Identify which cell holds the provided text, then report its (X, Y) central coordinate. 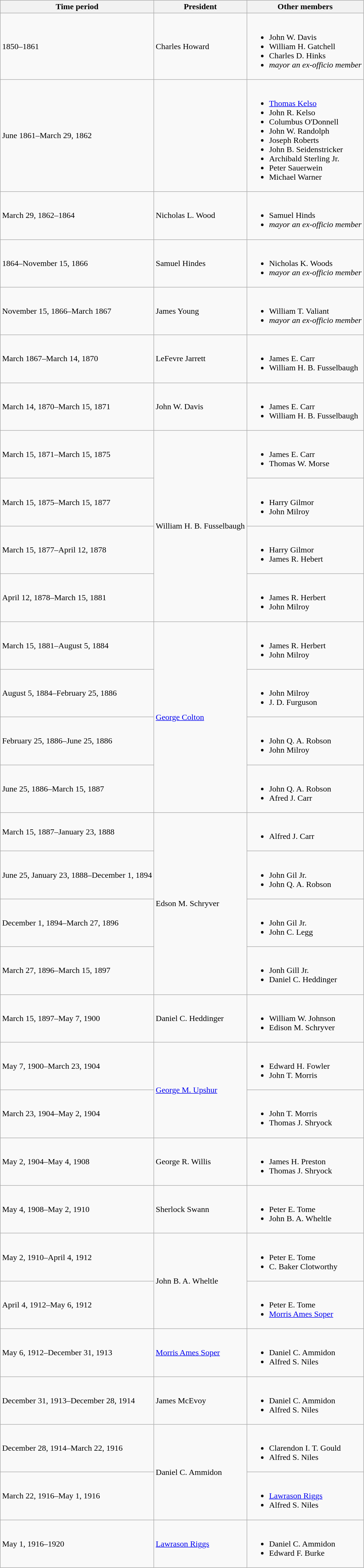
Peter E. TomeJohn B. A. Wheltle (305, 1209)
John W. Davis (200, 406)
John T. MorrisThomas J. Shryock (305, 1114)
Nicholas K. Woodsmayor an ex-officio member (305, 263)
March 23, 1904–May 2, 1904 (77, 1114)
Peter E. TomeC. Baker Clotworthy (305, 1257)
June 25, 1886–March 15, 1887 (77, 789)
Samuel Hindsmayor an ex-officio member (305, 216)
George Colton (200, 717)
William H. B. Fusselbaugh (200, 526)
Peter E. TomeMorris Ames Soper (305, 1305)
May 4, 1908–May 2, 1910 (77, 1209)
March 15, 1881–August 5, 1884 (77, 645)
March 29, 1862–1864 (77, 216)
May 1, 1916–1920 (77, 1544)
1850–1861 (77, 46)
Alfred J. Carr (305, 832)
March 22, 1916–May 1, 1916 (77, 1496)
December 28, 1914–March 22, 1916 (77, 1448)
May 6, 1912–December 31, 1913 (77, 1352)
William W. JohnsonEdison M. Schryver (305, 1018)
James McEvoy (200, 1400)
President (200, 7)
April 4, 1912–May 6, 1912 (77, 1305)
1864–November 15, 1866 (77, 263)
James E. CarrThomas W. Morse (305, 454)
Harry GilmorJames R. Hebert (305, 550)
John Q. A. RobsonAfred J. Carr (305, 789)
Lawrason Riggs (200, 1544)
May 2, 1904–May 4, 1908 (77, 1162)
Samuel Hindes (200, 263)
March 27, 1896–March 15, 1897 (77, 971)
John W. DavisWilliam H. GatchellCharles D. Hinksmayor an ex-officio member (305, 46)
Morris Ames Soper (200, 1352)
June 25, January 23, 1888–December 1, 1894 (77, 875)
LeFevre Jarrett (200, 359)
March 15, 1875–March 15, 1877 (77, 502)
April 12, 1878–March 15, 1881 (77, 597)
March 1867–March 14, 1870 (77, 359)
Harry GilmorJohn Milroy (305, 502)
Other members (305, 7)
John Gil Jr.John Q. A. Robson (305, 875)
Nicholas L. Wood (200, 216)
Thomas KelsoJohn R. KelsoColumbus O'DonnellJohn W. RandolphJoseph RobertsJohn B. SeidenstrickerArchibald Sterling Jr.Peter SauerweinMichael Warner (305, 136)
George M. Upshur (200, 1090)
December 1, 1894–March 27, 1896 (77, 923)
Daniel C. Ammidon (200, 1472)
August 5, 1884–February 25, 1886 (77, 693)
Daniel C. Heddinger (200, 1018)
March 15, 1877–April 12, 1878 (77, 550)
James H. PrestonThomas J. Shryock (305, 1162)
Edward H. FowlerJohn T. Morris (305, 1066)
John Q. A. RobsonJohn Milroy (305, 741)
James Young (200, 311)
May 7, 1900–March 23, 1904 (77, 1066)
John MilroyJ. D. Furguson (305, 693)
May 2, 1910–April 4, 1912 (77, 1257)
George R. Willis (200, 1162)
March 15, 1887–January 23, 1888 (77, 832)
March 14, 1870–March 15, 1871 (77, 406)
William T. Valiantmayor an ex-officio member (305, 311)
Lawrason RiggsAlfred S. Niles (305, 1496)
March 15, 1871–March 15, 1875 (77, 454)
March 15, 1897–May 7, 1900 (77, 1018)
December 31, 1913–December 28, 1914 (77, 1400)
June 1861–March 29, 1862 (77, 136)
John Gil Jr.John C. Legg (305, 923)
Daniel C. AmmidonEdward F. Burke (305, 1544)
February 25, 1886–June 25, 1886 (77, 741)
John B. A. Wheltle (200, 1281)
Charles Howard (200, 46)
Edson M. Schryver (200, 904)
Sherlock Swann (200, 1209)
Clarendon I. T. GouldAlfred S. Niles (305, 1448)
Time period (77, 7)
Jonh Gill Jr.Daniel C. Heddinger (305, 971)
November 15, 1866–March 1867 (77, 311)
